Scan for the cell matching the given text and deliver its [X, Y] coordinate at center. 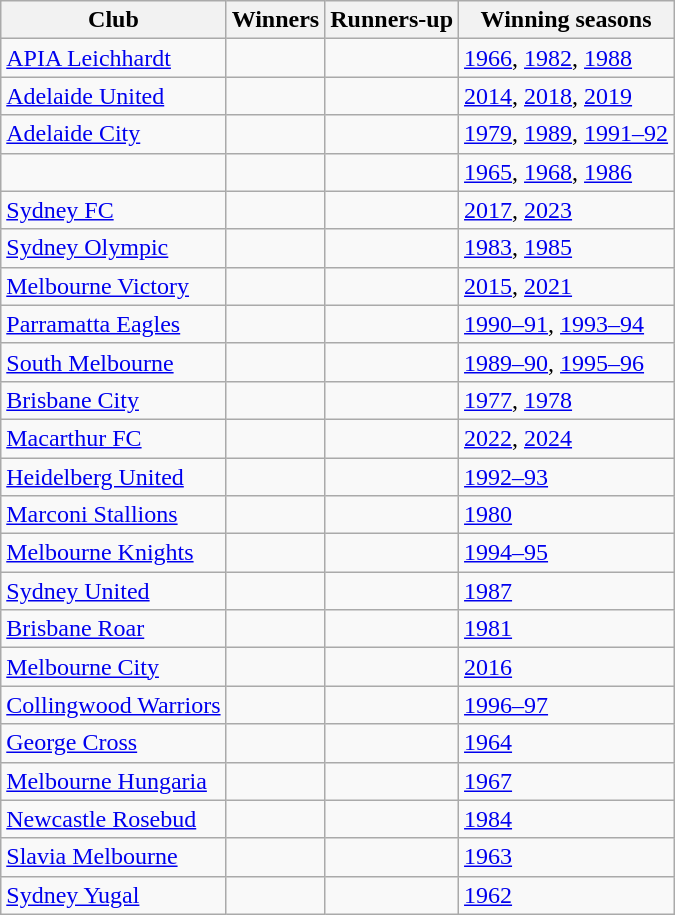
Adelaide City [114, 134]
APIA Leichhardt [114, 58]
Winning seasons [566, 20]
1965, 1968, 1986 [566, 172]
Melbourne Victory [114, 286]
1977, 1978 [566, 400]
Brisbane City [114, 400]
1980 [566, 515]
1979, 1989, 1991–92 [566, 134]
2015, 2021 [566, 286]
2016 [566, 667]
1963 [566, 857]
Sydney FC [114, 210]
1996–97 [566, 705]
2017, 2023 [566, 210]
1983, 1985 [566, 248]
South Melbourne [114, 362]
Collingwood Warriors [114, 705]
1987 [566, 591]
Runners-up [392, 20]
1990–91, 1993–94 [566, 324]
Slavia Melbourne [114, 857]
1992–93 [566, 477]
Heidelberg United [114, 477]
2014, 2018, 2019 [566, 96]
Melbourne Hungaria [114, 781]
1964 [566, 743]
Newcastle Rosebud [114, 819]
Sydney Yugal [114, 895]
1989–90, 1995–96 [566, 362]
Sydney United [114, 591]
Brisbane Roar [114, 629]
Parramatta Eagles [114, 324]
Adelaide United [114, 96]
1994–95 [566, 553]
2022, 2024 [566, 438]
1984 [566, 819]
1966, 1982, 1988 [566, 58]
Sydney Olympic [114, 248]
George Cross [114, 743]
Club [114, 20]
Macarthur FC [114, 438]
Melbourne City [114, 667]
1962 [566, 895]
Winners [276, 20]
1981 [566, 629]
1967 [566, 781]
Melbourne Knights [114, 553]
Marconi Stallions [114, 515]
